From the cell containing the given text, extract its center point as (X, Y) coordinate. 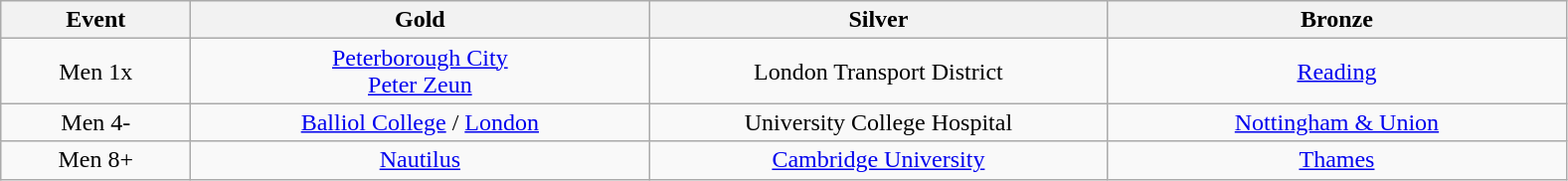
Nottingham & Union (1336, 122)
London Transport District (879, 72)
Gold (420, 20)
Balliol College / London (420, 122)
Thames (1336, 160)
Event (95, 20)
Men 1x (95, 72)
Men 8+ (95, 160)
Silver (879, 20)
University College Hospital (879, 122)
Reading (1336, 72)
Peterborough CityPeter Zeun (420, 72)
Nautilus (420, 160)
Men 4- (95, 122)
Cambridge University (879, 160)
Bronze (1336, 20)
